From the cell containing the given text, extract its center point as [X, Y] coordinate. 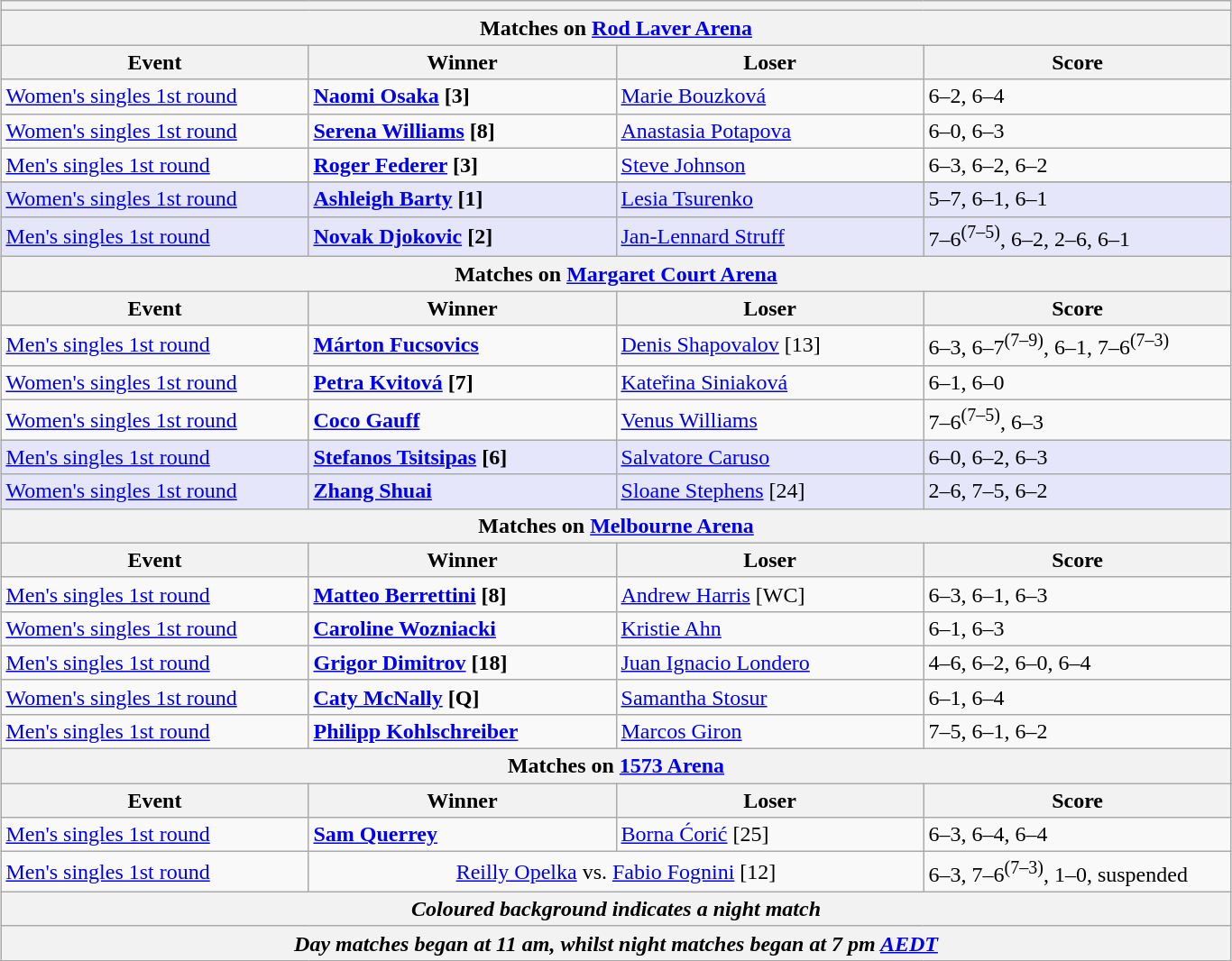
Juan Ignacio Londero [770, 663]
Salvatore Caruso [770, 457]
Venus Williams [770, 420]
Matches on Margaret Court Arena [616, 274]
Philipp Kohlschreiber [462, 732]
6–1, 6–4 [1077, 697]
6–1, 6–0 [1077, 382]
7–6(7–5), 6–2, 2–6, 6–1 [1077, 236]
6–3, 6–7(7–9), 6–1, 7–6(7–3) [1077, 346]
6–3, 6–2, 6–2 [1077, 165]
Marie Bouzková [770, 96]
Reilly Opelka vs. Fabio Fognini [12] [616, 873]
6–3, 6–4, 6–4 [1077, 835]
Matches on Melbourne Arena [616, 526]
Marcos Giron [770, 732]
Grigor Dimitrov [18] [462, 663]
6–2, 6–4 [1077, 96]
5–7, 6–1, 6–1 [1077, 199]
Serena Williams [8] [462, 131]
6–0, 6–3 [1077, 131]
Coloured background indicates a night match [616, 909]
Matches on 1573 Arena [616, 766]
7–6(7–5), 6–3 [1077, 420]
Day matches began at 11 am, whilst night matches began at 7 pm AEDT [616, 943]
Sam Querrey [462, 835]
7–5, 6–1, 6–2 [1077, 732]
Jan-Lennard Struff [770, 236]
6–3, 7–6(7–3), 1–0, suspended [1077, 873]
Ashleigh Barty [1] [462, 199]
Caty McNally [Q] [462, 697]
Petra Kvitová [7] [462, 382]
Samantha Stosur [770, 697]
Kristie Ahn [770, 628]
Borna Ćorić [25] [770, 835]
Sloane Stephens [24] [770, 491]
2–6, 7–5, 6–2 [1077, 491]
Coco Gauff [462, 420]
6–3, 6–1, 6–3 [1077, 594]
Andrew Harris [WC] [770, 594]
Zhang Shuai [462, 491]
Stefanos Tsitsipas [6] [462, 457]
Anastasia Potapova [770, 131]
Matches on Rod Laver Arena [616, 28]
Naomi Osaka [3] [462, 96]
Márton Fucsovics [462, 346]
Steve Johnson [770, 165]
6–1, 6–3 [1077, 628]
Caroline Wozniacki [462, 628]
6–0, 6–2, 6–3 [1077, 457]
Roger Federer [3] [462, 165]
Denis Shapovalov [13] [770, 346]
Lesia Tsurenko [770, 199]
4–6, 6–2, 6–0, 6–4 [1077, 663]
Novak Djokovic [2] [462, 236]
Matteo Berrettini [8] [462, 594]
Kateřina Siniaková [770, 382]
